Determine the (x, y) coordinate at the center of the cell enclosing the given text.  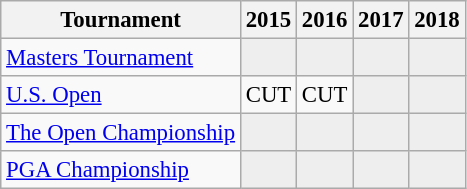
U.S. Open (121, 95)
Masters Tournament (121, 58)
The Open Championship (121, 133)
2017 (381, 20)
Tournament (121, 20)
2016 (325, 20)
2015 (268, 20)
PGA Championship (121, 170)
2018 (437, 20)
